Extract the [x, y] coordinate from the center of the cell holding the provided text.  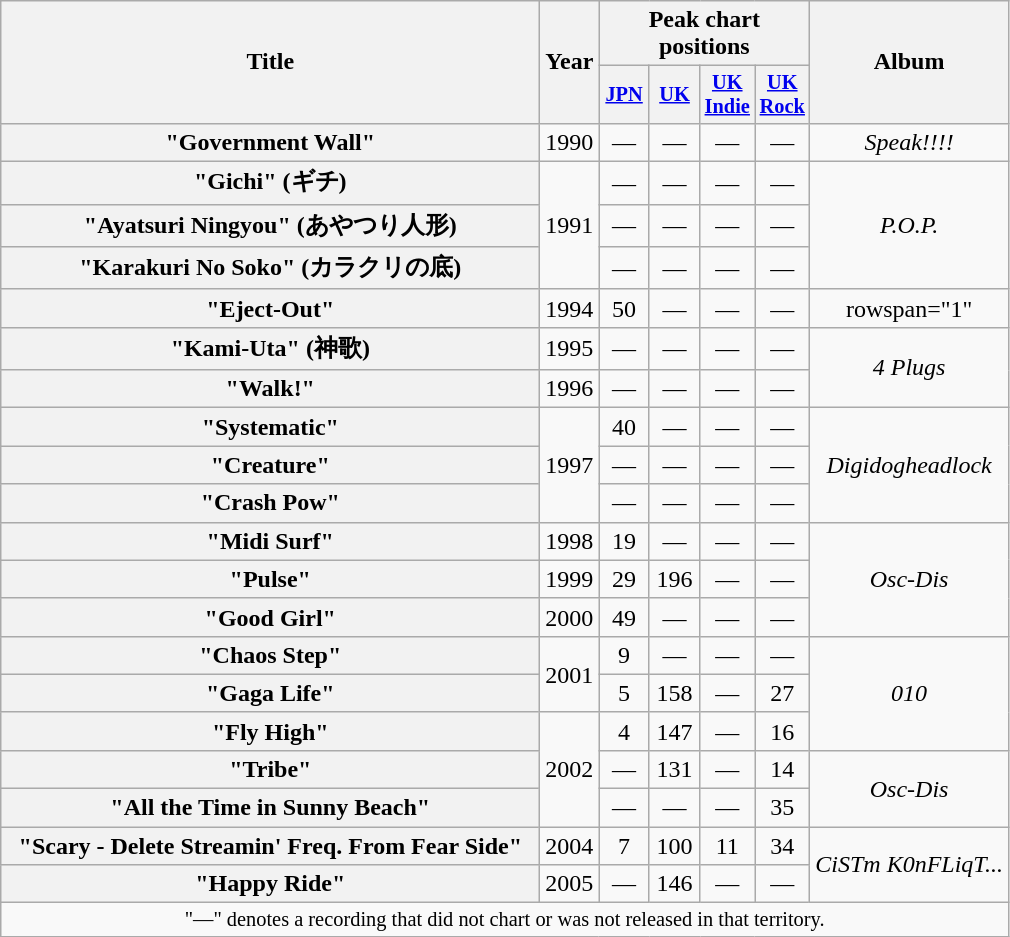
29 [624, 579]
"Good Girl" [270, 617]
147 [674, 731]
"Walk!" [270, 389]
"Chaos Step" [270, 655]
UKIndie [728, 95]
1998 [570, 541]
4 [624, 731]
"Fly High" [270, 731]
Title [270, 62]
CiSTm K0nFLiqT... [910, 865]
"Tribe" [270, 769]
"Eject-Out" [270, 308]
"Gichi" (ギチ) [270, 184]
010 [910, 693]
"Crash Pow" [270, 503]
7 [624, 846]
16 [782, 731]
Peak chart positions [704, 34]
rowspan="1" [910, 308]
100 [674, 846]
2001 [570, 674]
131 [674, 769]
UK [674, 95]
35 [782, 808]
2002 [570, 769]
40 [624, 427]
"Ayatsuri Ningyou" (あやつり人形) [270, 226]
196 [674, 579]
"Creature" [270, 465]
Album [910, 62]
JPN [624, 95]
1994 [570, 308]
Year [570, 62]
"Government Wall" [270, 142]
UK Rock [782, 95]
4 Plugs [910, 368]
5 [624, 693]
14 [782, 769]
11 [728, 846]
34 [782, 846]
"Happy Ride" [270, 884]
27 [782, 693]
"Scary - Delete Streamin' Freq. From Fear Side" [270, 846]
P.O.P. [910, 226]
"Kami-Uta" (神歌) [270, 348]
49 [624, 617]
"Systematic" [270, 427]
1997 [570, 465]
"All the Time in Sunny Beach" [270, 808]
1999 [570, 579]
1995 [570, 348]
"Gaga Life" [270, 693]
"—" denotes a recording that did not chart or was not released in that territory. [505, 920]
2000 [570, 617]
2004 [570, 846]
9 [624, 655]
"Pulse" [270, 579]
1996 [570, 389]
1991 [570, 226]
Speak!!!! [910, 142]
158 [674, 693]
2005 [570, 884]
19 [624, 541]
50 [624, 308]
"Midi Surf" [270, 541]
"Karakuri No Soko" (カラクリの底) [270, 268]
146 [674, 884]
Digidogheadlock [910, 465]
1990 [570, 142]
